From the cell containing the given text, extract its center point as [X, Y] coordinate. 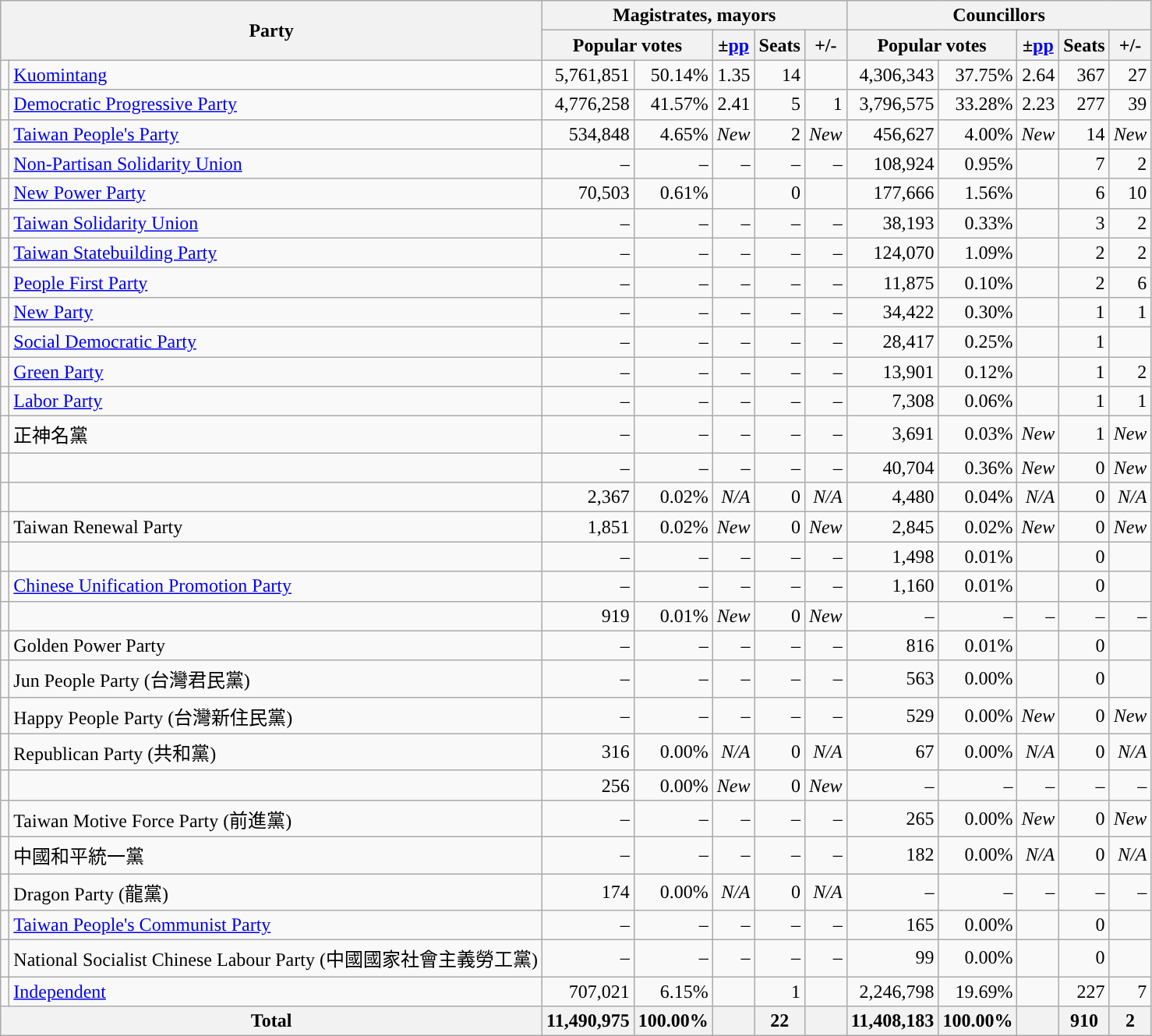
256 [588, 785]
227 [1084, 992]
Taiwan Statebuilding Party [276, 253]
28,417 [892, 341]
1.56% [977, 193]
3,796,575 [892, 104]
2.23 [1038, 104]
707,021 [588, 992]
2.64 [1038, 75]
50.14% [673, 75]
Taiwan Motive Force Party (前進黨) [276, 819]
22 [779, 1021]
39 [1130, 104]
919 [588, 616]
1.09% [977, 253]
182 [892, 854]
108,924 [892, 164]
Magistrates, mayors [694, 16]
11,408,183 [892, 1021]
Labor Party [276, 401]
27 [1130, 75]
0.95% [977, 164]
Taiwan Renewal Party [276, 527]
563 [892, 678]
Taiwan People's Party [276, 134]
New Power Party [276, 193]
2,845 [892, 527]
529 [892, 716]
2,246,798 [892, 992]
316 [588, 751]
0.04% [977, 497]
0.06% [977, 401]
33.28% [977, 104]
10 [1130, 193]
277 [1084, 104]
People First Party [276, 282]
11,875 [892, 282]
0.12% [977, 372]
910 [1084, 1021]
11,490,975 [588, 1021]
0.61% [673, 193]
Golden Power Party [276, 645]
1,851 [588, 527]
174 [588, 892]
40,704 [892, 468]
34,422 [892, 312]
4,776,258 [588, 104]
Democratic Progressive Party [276, 104]
3,691 [892, 435]
1.35 [733, 75]
67 [892, 751]
Social Democratic Party [276, 341]
124,070 [892, 253]
99 [892, 959]
816 [892, 645]
7,308 [892, 401]
正神名黨 [276, 435]
70,503 [588, 193]
4.00% [977, 134]
Councillors [999, 16]
37.75% [977, 75]
165 [892, 925]
534,848 [588, 134]
4,306,343 [892, 75]
Dragon Party (龍黨) [276, 892]
38,193 [892, 223]
5,761,851 [588, 75]
4,480 [892, 497]
Total [271, 1021]
1,498 [892, 557]
Kuomintang [276, 75]
National Socialist Chinese Labour Party (中國國家社會主義勞工黨) [276, 959]
0.36% [977, 468]
Non-Partisan Solidarity Union [276, 164]
Jun People Party (台灣君民黨) [276, 678]
367 [1084, 75]
Taiwan Solidarity Union [276, 223]
2,367 [588, 497]
41.57% [673, 104]
0.25% [977, 341]
Chinese Unification Promotion Party [276, 586]
19.69% [977, 992]
0.03% [977, 435]
4.65% [673, 134]
1,160 [892, 586]
6.15% [673, 992]
中國和平統一黨 [276, 854]
Green Party [276, 372]
Independent [276, 992]
Taiwan People's Communist Party [276, 925]
13,901 [892, 372]
0.30% [977, 312]
Party [271, 30]
5 [779, 104]
Republican Party (共和黨) [276, 751]
3 [1084, 223]
0.33% [977, 223]
0.10% [977, 282]
New Party [276, 312]
456,627 [892, 134]
265 [892, 819]
177,666 [892, 193]
2.41 [733, 104]
Happy People Party (台灣新住民黨) [276, 716]
